Provide the (X, Y) coordinate of the cell's center where the given text is located.  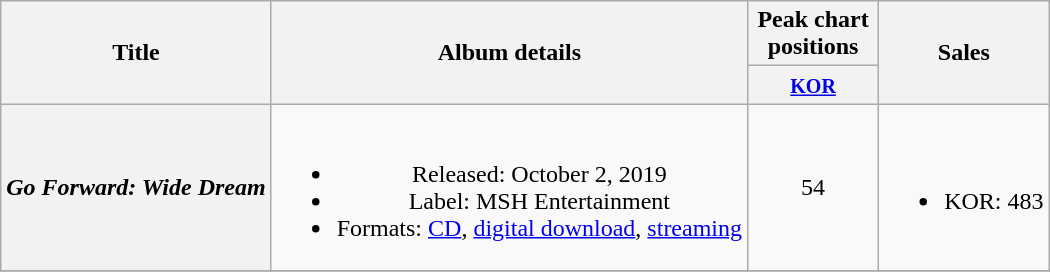
Go Forward: Wide Dream (136, 188)
Album details (509, 52)
KOR: 483 (964, 188)
54 (814, 188)
KOR (814, 85)
Peak chart positions (814, 34)
Released: October 2, 2019Label: MSH EntertainmentFormats: CD, digital download, streaming (509, 188)
Sales (964, 52)
Title (136, 52)
